Identify which cell holds the provided text, then report its (x, y) central coordinate. 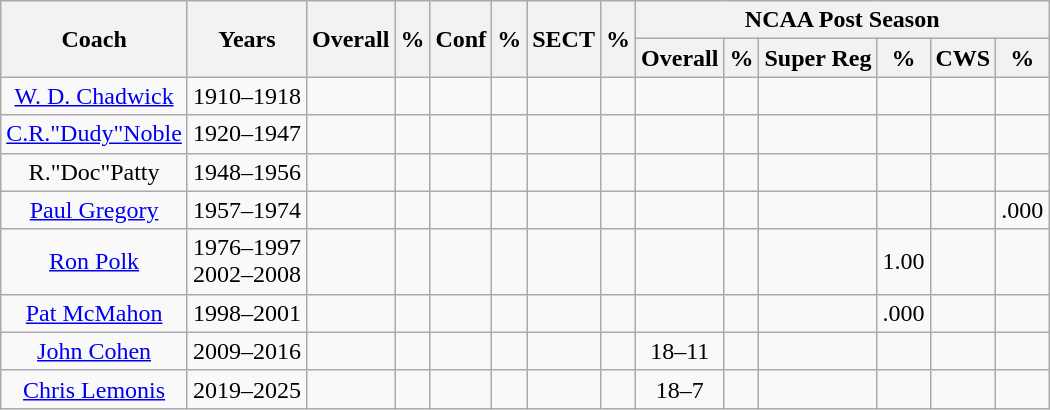
Paul Gregory (94, 210)
2019–2025 (246, 389)
1976–19972002–2008 (246, 262)
18–7 (680, 389)
1998–2001 (246, 313)
Super Reg (818, 58)
1.00 (904, 262)
Coach (94, 39)
18–11 (680, 351)
R."Doc"Patty (94, 172)
W. D. Chadwick (94, 96)
1948–1956 (246, 172)
1920–1947 (246, 134)
C.R."Dudy"Noble (94, 134)
Conf (461, 39)
1957–1974 (246, 210)
SECT (564, 39)
Pat McMahon (94, 313)
Years (246, 39)
Ron Polk (94, 262)
CWS (963, 58)
NCAA Post Season (842, 20)
2009–2016 (246, 351)
John Cohen (94, 351)
Chris Lemonis (94, 389)
1910–1918 (246, 96)
